Identify which cell holds the provided text, then report its (x, y) central coordinate. 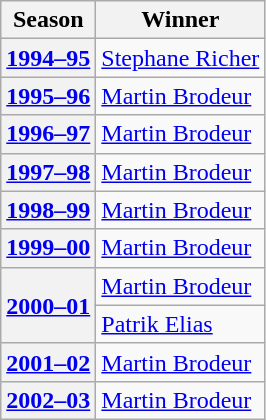
1995–96 (48, 96)
1994–95 (48, 58)
1996–97 (48, 134)
1997–98 (48, 172)
2001–02 (48, 362)
1999–00 (48, 248)
Patrik Elias (180, 324)
2000–01 (48, 305)
Stephane Richer (180, 58)
2002–03 (48, 400)
1998–99 (48, 210)
Season (48, 20)
Winner (180, 20)
